From the cell containing the given text, extract its center point as (X, Y) coordinate. 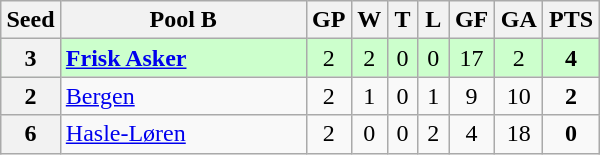
10 (519, 96)
18 (519, 134)
Seed (31, 20)
17 (472, 58)
GF (472, 20)
9 (472, 96)
6 (31, 134)
PTS (571, 20)
T (402, 20)
Bergen (183, 96)
Pool B (183, 20)
GA (519, 20)
L (434, 20)
W (369, 20)
GP (328, 20)
Frisk Asker (183, 58)
3 (31, 58)
Hasle-Løren (183, 134)
